Provide the (x, y) coordinate of the cell's center where the given text is located.  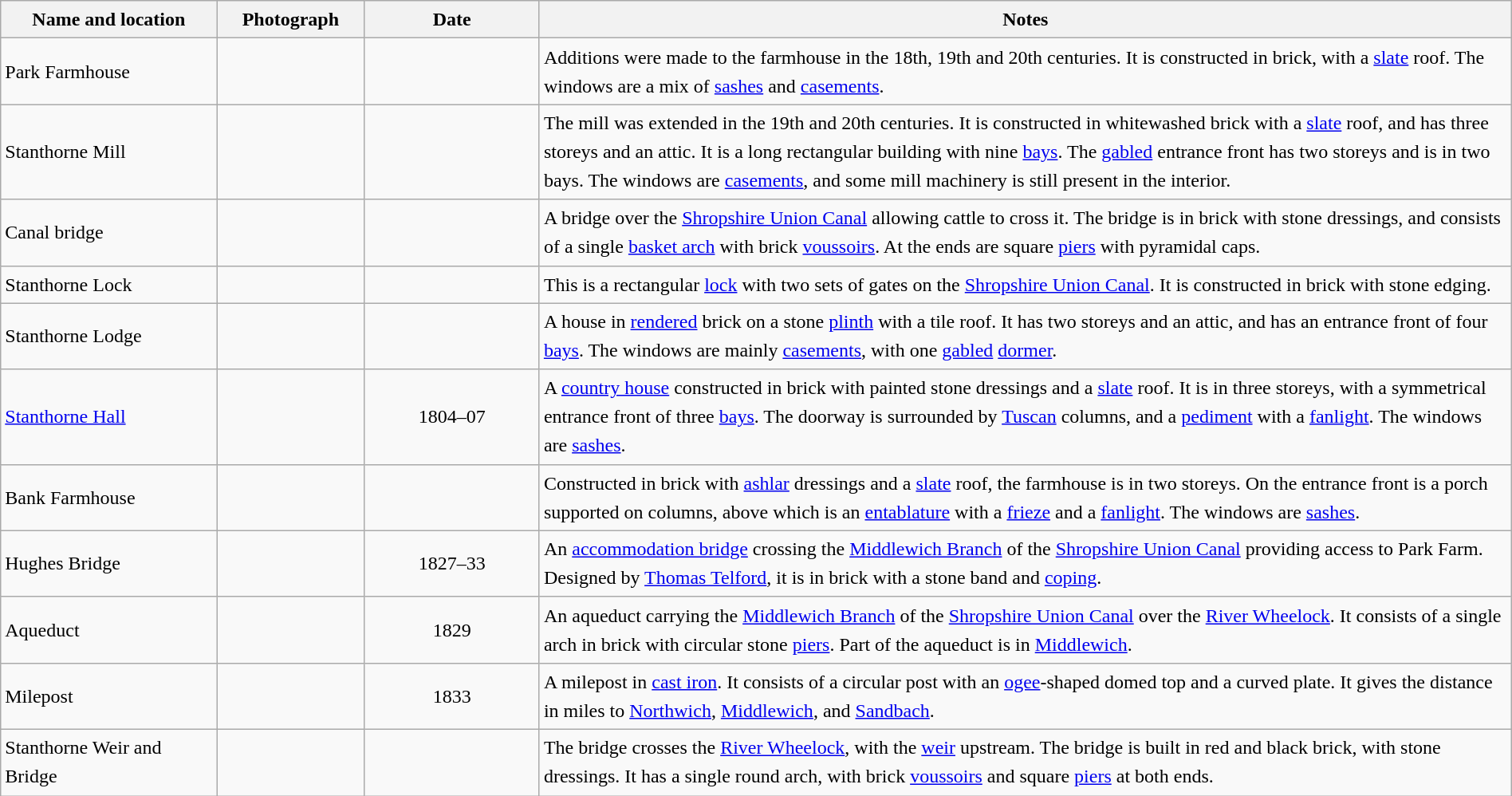
This is a rectangular lock with two sets of gates on the Shropshire Union Canal. It is constructed in brick with stone edging. (1026, 284)
Aqueduct (108, 630)
Name and location (108, 19)
Stanthorne Lodge (108, 337)
Stanthorne Weir and Bridge (108, 763)
Stanthorne Mill (108, 152)
Canal bridge (108, 233)
Stanthorne Lock (108, 284)
Stanthorne Hall (108, 416)
Hughes Bridge (108, 563)
1827–33 (451, 563)
Photograph (290, 19)
1804–07 (451, 416)
Date (451, 19)
Notes (1026, 19)
1833 (451, 696)
Milepost (108, 696)
Bank Farmhouse (108, 498)
1829 (451, 630)
Park Farmhouse (108, 72)
